Find where the given text appears and provide that cell's center as [X, Y] coordinate. 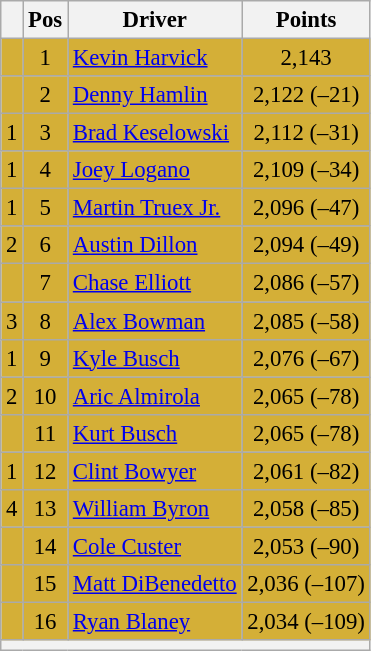
8 [46, 321]
2,076 (–67) [306, 358]
6 [46, 245]
Brad Keselowski [155, 133]
2,053 (–90) [306, 546]
Austin Dillon [155, 245]
10 [46, 396]
2,085 (–58) [306, 321]
Kyle Busch [155, 358]
2,086 (–57) [306, 283]
11 [46, 433]
Matt DiBenedetto [155, 584]
9 [46, 358]
Clint Bowyer [155, 471]
12 [46, 471]
2,094 (–49) [306, 245]
William Byron [155, 509]
Points [306, 20]
Kevin Harvick [155, 58]
2,058 (–85) [306, 509]
Cole Custer [155, 546]
2,112 (–31) [306, 133]
Chase Elliott [155, 283]
Pos [46, 20]
Martin Truex Jr. [155, 208]
Joey Logano [155, 170]
2,061 (–82) [306, 471]
2,122 (–21) [306, 95]
2,096 (–47) [306, 208]
Kurt Busch [155, 433]
14 [46, 546]
5 [46, 208]
7 [46, 283]
2,034 (–109) [306, 621]
Ryan Blaney [155, 621]
Aric Almirola [155, 396]
13 [46, 509]
Denny Hamlin [155, 95]
Driver [155, 20]
2,109 (–34) [306, 170]
Alex Bowman [155, 321]
15 [46, 584]
2,036 (–107) [306, 584]
16 [46, 621]
2,143 [306, 58]
